Find where the given text appears and provide that cell's center as (X, Y) coordinate. 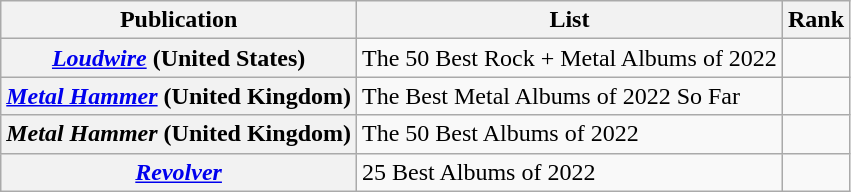
The 50 Best Rock + Metal Albums of 2022 (570, 58)
The 50 Best Albums of 2022 (570, 134)
Loudwire (United States) (179, 58)
The Best Metal Albums of 2022 So Far (570, 96)
List (570, 20)
Rank (816, 20)
Revolver (179, 172)
Publication (179, 20)
25 Best Albums of 2022 (570, 172)
